Search for the cell housing the specified text and yield its (X, Y) center coordinate. 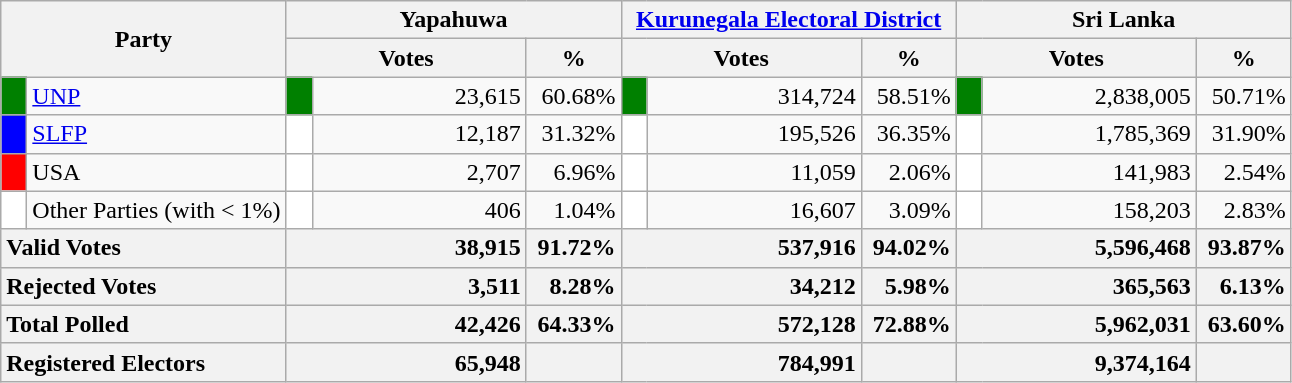
58.51% (908, 96)
91.72% (574, 248)
5,962,031 (1076, 324)
Valid Votes (144, 248)
3,511 (406, 286)
Party (144, 39)
94.02% (908, 248)
16,607 (754, 210)
Total Polled (144, 324)
72.88% (908, 324)
3.09% (908, 210)
SLFP (156, 134)
2,838,005 (1089, 96)
50.71% (1244, 96)
12,187 (419, 134)
23,615 (419, 96)
31.32% (574, 134)
784,991 (741, 362)
36.35% (908, 134)
5.98% (908, 286)
8.28% (574, 286)
6.96% (574, 172)
34,212 (741, 286)
38,915 (406, 248)
365,563 (1076, 286)
Rejected Votes (144, 286)
93.87% (1244, 248)
537,916 (741, 248)
9,374,164 (1076, 362)
314,724 (754, 96)
5,596,468 (1076, 248)
60.68% (574, 96)
1,785,369 (1089, 134)
Yapahuwa (454, 20)
6.13% (1244, 286)
2.54% (1244, 172)
USA (156, 172)
64.33% (574, 324)
42,426 (406, 324)
406 (419, 210)
65,948 (406, 362)
Registered Electors (144, 362)
Kurunegala Electoral District (788, 20)
Other Parties (with < 1%) (156, 210)
2,707 (419, 172)
63.60% (1244, 324)
195,526 (754, 134)
31.90% (1244, 134)
UNP (156, 96)
2.83% (1244, 210)
2.06% (908, 172)
572,128 (741, 324)
Sri Lanka (1124, 20)
158,203 (1089, 210)
141,983 (1089, 172)
1.04% (574, 210)
11,059 (754, 172)
